Determine the (x, y) coordinate at the center of the cell enclosing the given text.  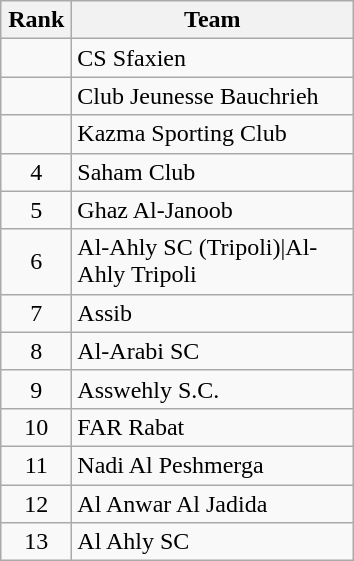
Kazma Sporting Club (212, 134)
6 (36, 262)
FAR Rabat (212, 427)
10 (36, 427)
Asswehly S.C. (212, 389)
Nadi Al Peshmerga (212, 465)
Al-Ahly SC (Tripoli)|Al-Ahly Tripoli (212, 262)
Club Jeunesse Bauchrieh (212, 96)
CS Sfaxien (212, 58)
12 (36, 503)
Assib (212, 313)
7 (36, 313)
11 (36, 465)
Ghaz Al-Janoob (212, 210)
13 (36, 542)
5 (36, 210)
Al-Arabi SC (212, 351)
Team (212, 20)
4 (36, 172)
8 (36, 351)
Al Anwar Al Jadida (212, 503)
Al Ahly SC (212, 542)
Rank (36, 20)
Saham Club (212, 172)
9 (36, 389)
